Provide the (X, Y) coordinate of the cell's center where the given text is located.  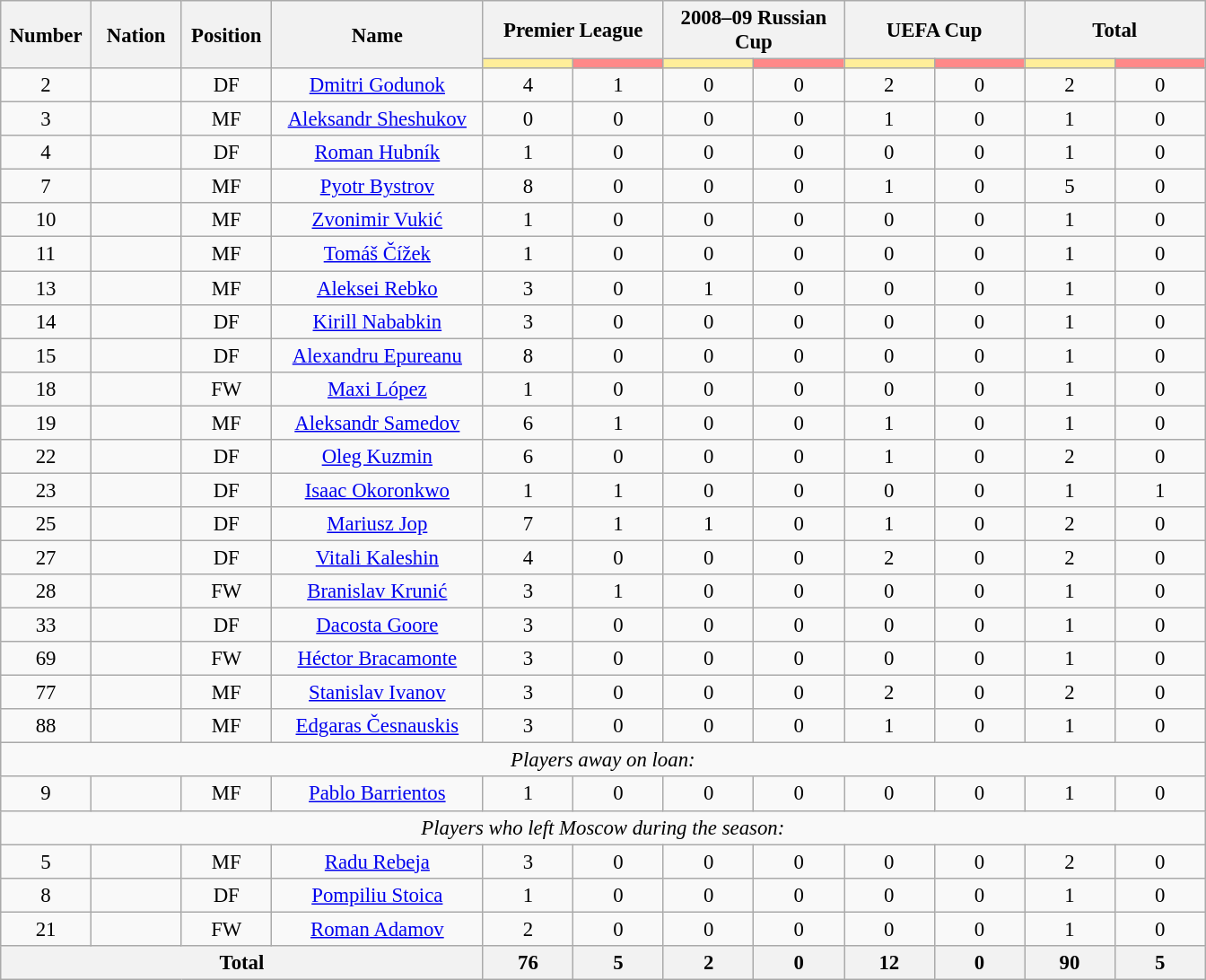
Players who left Moscow during the season: (603, 827)
Players away on loan: (603, 760)
Branislav Krunić (378, 591)
23 (47, 490)
25 (47, 524)
Pyotr Bystrov (378, 187)
Aleksandr Samedov (378, 423)
13 (47, 288)
27 (47, 557)
UEFA Cup (933, 31)
Tomáš Čížek (378, 254)
18 (47, 389)
Edgaras Česnauskis (378, 726)
21 (47, 929)
Oleg Kuzmin (378, 457)
12 (888, 963)
15 (47, 355)
Dmitri Godunok (378, 85)
Nation (136, 34)
Alexandru Epureanu (378, 355)
22 (47, 457)
Zvonimir Vukić (378, 220)
Aleksandr Sheshukov (378, 119)
Kirill Nababkin (378, 321)
Position (226, 34)
Pablo Barrientos (378, 794)
77 (47, 693)
Premier League (572, 31)
Roman Hubník (378, 153)
Radu Rebeja (378, 862)
Vitali Kaleshin (378, 557)
69 (47, 659)
76 (528, 963)
Maxi López (378, 389)
88 (47, 726)
Stanislav Ivanov (378, 693)
2008–09 Russian Cup (754, 31)
Mariusz Jop (378, 524)
10 (47, 220)
Pompiliu Stoica (378, 895)
11 (47, 254)
33 (47, 626)
Number (47, 34)
Aleksei Rebko (378, 288)
28 (47, 591)
Roman Adamov (378, 929)
14 (47, 321)
90 (1070, 963)
Héctor Bracamonte (378, 659)
Dacosta Goore (378, 626)
Isaac Okoronkwo (378, 490)
Name (378, 34)
19 (47, 423)
9 (47, 794)
